Return (x, y) of the center of cell containing provided text 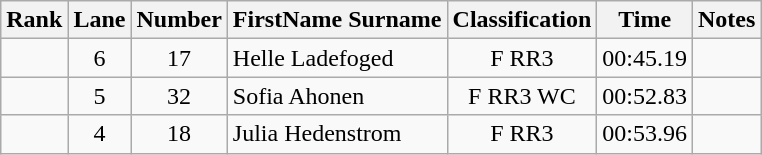
Helle Ladefoged (337, 58)
Rank (34, 20)
Julia Hedenstrom (337, 134)
18 (179, 134)
32 (179, 96)
Sofia Ahonen (337, 96)
17 (179, 58)
6 (100, 58)
Time (645, 20)
F RR3 WC (522, 96)
Lane (100, 20)
00:45.19 (645, 58)
00:53.96 (645, 134)
00:52.83 (645, 96)
Number (179, 20)
FirstName Surname (337, 20)
Notes (727, 20)
5 (100, 96)
4 (100, 134)
Classification (522, 20)
